Detect which cell encompasses the target text, then output its (X, Y) center coordinate. 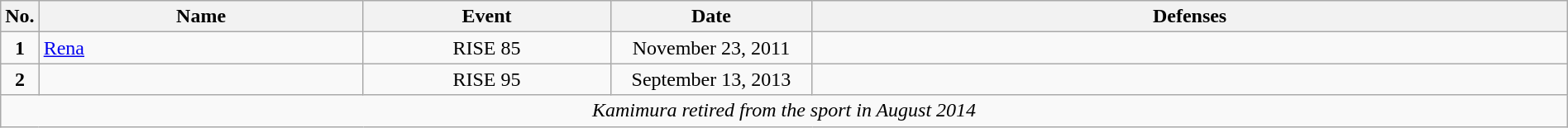
Rena (201, 48)
RISE 85 (486, 48)
Kamimura retired from the sport in August 2014 (784, 111)
September 13, 2013 (711, 79)
Name (201, 17)
Defenses (1189, 17)
2 (20, 79)
RISE 95 (486, 79)
Date (711, 17)
No. (20, 17)
1 (20, 48)
November 23, 2011 (711, 48)
Event (486, 17)
